Search for the cell housing the specified text and yield its (x, y) center coordinate. 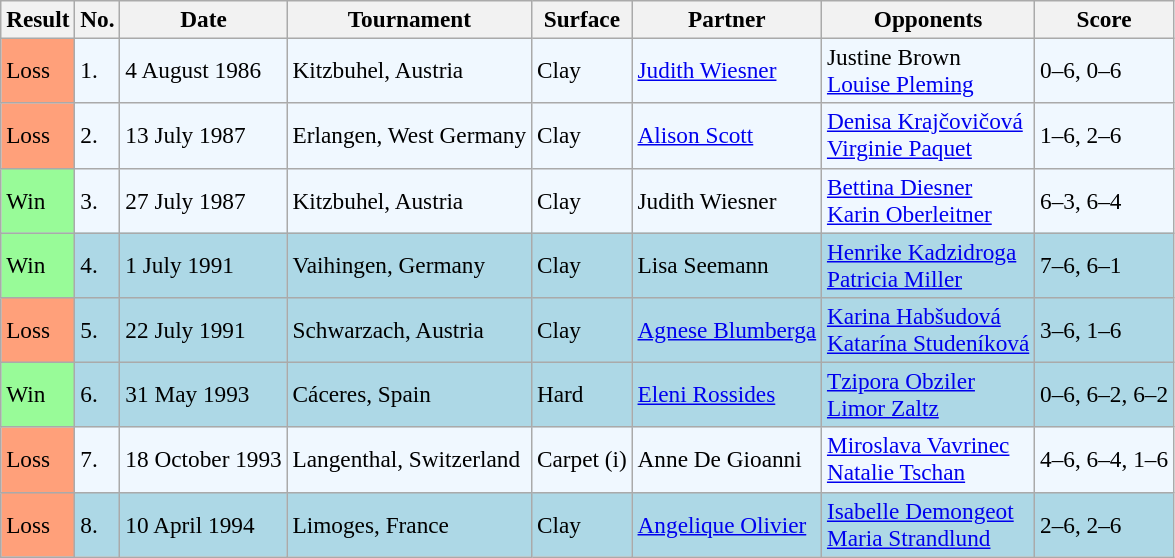
0–6, 6–2, 6–2 (1104, 394)
Justine Brown Louise Pleming (928, 70)
Angelique Olivier (726, 524)
Langenthal, Switzerland (409, 460)
13 July 1987 (204, 136)
Tzipora Obziler Limor Zaltz (928, 394)
4 August 1986 (204, 70)
3–6, 1–6 (1104, 330)
31 May 1993 (204, 394)
3. (98, 200)
Vaihingen, Germany (409, 264)
Denisa Krajčovičová Virginie Paquet (928, 136)
Date (204, 19)
6–3, 6–4 (1104, 200)
7. (98, 460)
No. (98, 19)
Cáceres, Spain (409, 394)
1–6, 2–6 (1104, 136)
Isabelle Demongeot Maria Strandlund (928, 524)
Agnese Blumberga (726, 330)
Opponents (928, 19)
2. (98, 136)
Result (38, 19)
22 July 1991 (204, 330)
Limoges, France (409, 524)
1. (98, 70)
Schwarzach, Austria (409, 330)
27 July 1987 (204, 200)
Anne De Gioanni (726, 460)
Henrike Kadzidroga Patricia Miller (928, 264)
7–6, 6–1 (1104, 264)
Eleni Rossides (726, 394)
Karina Habšudová Katarína Studeníková (928, 330)
Alison Scott (726, 136)
18 October 1993 (204, 460)
Lisa Seemann (726, 264)
Bettina Diesner Karin Oberleitner (928, 200)
Miroslava Vavrinec Natalie Tschan (928, 460)
Surface (582, 19)
5. (98, 330)
1 July 1991 (204, 264)
0–6, 0–6 (1104, 70)
2–6, 2–6 (1104, 524)
4. (98, 264)
Erlangen, West Germany (409, 136)
Tournament (409, 19)
4–6, 6–4, 1–6 (1104, 460)
6. (98, 394)
8. (98, 524)
Hard (582, 394)
Carpet (i) (582, 460)
Score (1104, 19)
10 April 1994 (204, 524)
Partner (726, 19)
